Determine the [x, y] coordinate at the center of the cell enclosing the given text.  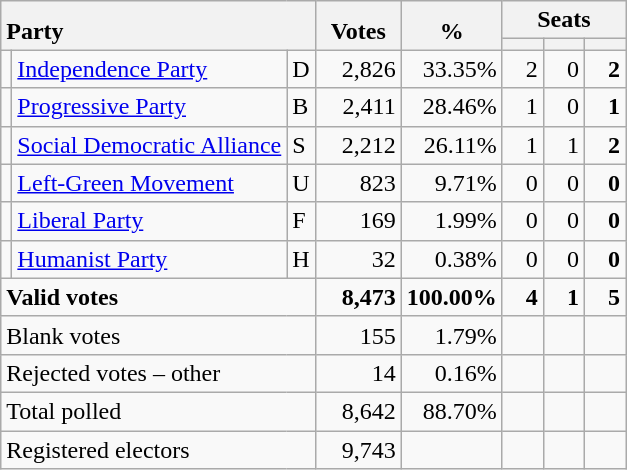
Registered electors [158, 449]
9,743 [358, 449]
2,212 [358, 145]
88.70% [452, 411]
823 [358, 183]
100.00% [452, 297]
8,473 [358, 297]
H [301, 259]
Liberal Party [150, 221]
4 [522, 297]
Votes [358, 26]
Humanist Party [150, 259]
0.38% [452, 259]
Left-Green Movement [150, 183]
14 [358, 373]
Blank votes [158, 335]
2,826 [358, 69]
32 [358, 259]
8,642 [358, 411]
169 [358, 221]
F [301, 221]
Rejected votes – other [158, 373]
Social Democratic Alliance [150, 145]
U [301, 183]
Total polled [158, 411]
26.11% [452, 145]
33.35% [452, 69]
2,411 [358, 107]
5 [604, 297]
155 [358, 335]
S [301, 145]
1.99% [452, 221]
Independence Party [150, 69]
Valid votes [158, 297]
% [452, 26]
9.71% [452, 183]
0.16% [452, 373]
Party [158, 26]
1.79% [452, 335]
D [301, 69]
28.46% [452, 107]
Seats [564, 20]
Progressive Party [150, 107]
B [301, 107]
